Detect which cell encompasses the target text, then output its [x, y] center coordinate. 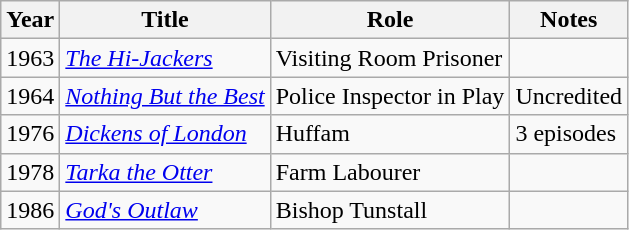
3 episodes [569, 134]
Notes [569, 20]
Year [30, 20]
Farm Labourer [390, 172]
Visiting Room Prisoner [390, 58]
Uncredited [569, 96]
1978 [30, 172]
The Hi-Jackers [165, 58]
1963 [30, 58]
1976 [30, 134]
Role [390, 20]
Huffam [390, 134]
Nothing But the Best [165, 96]
Police Inspector in Play [390, 96]
Title [165, 20]
Tarka the Otter [165, 172]
God's Outlaw [165, 210]
1986 [30, 210]
1964 [30, 96]
Bishop Tunstall [390, 210]
Dickens of London [165, 134]
